Return [X, Y] of the center of cell containing provided text 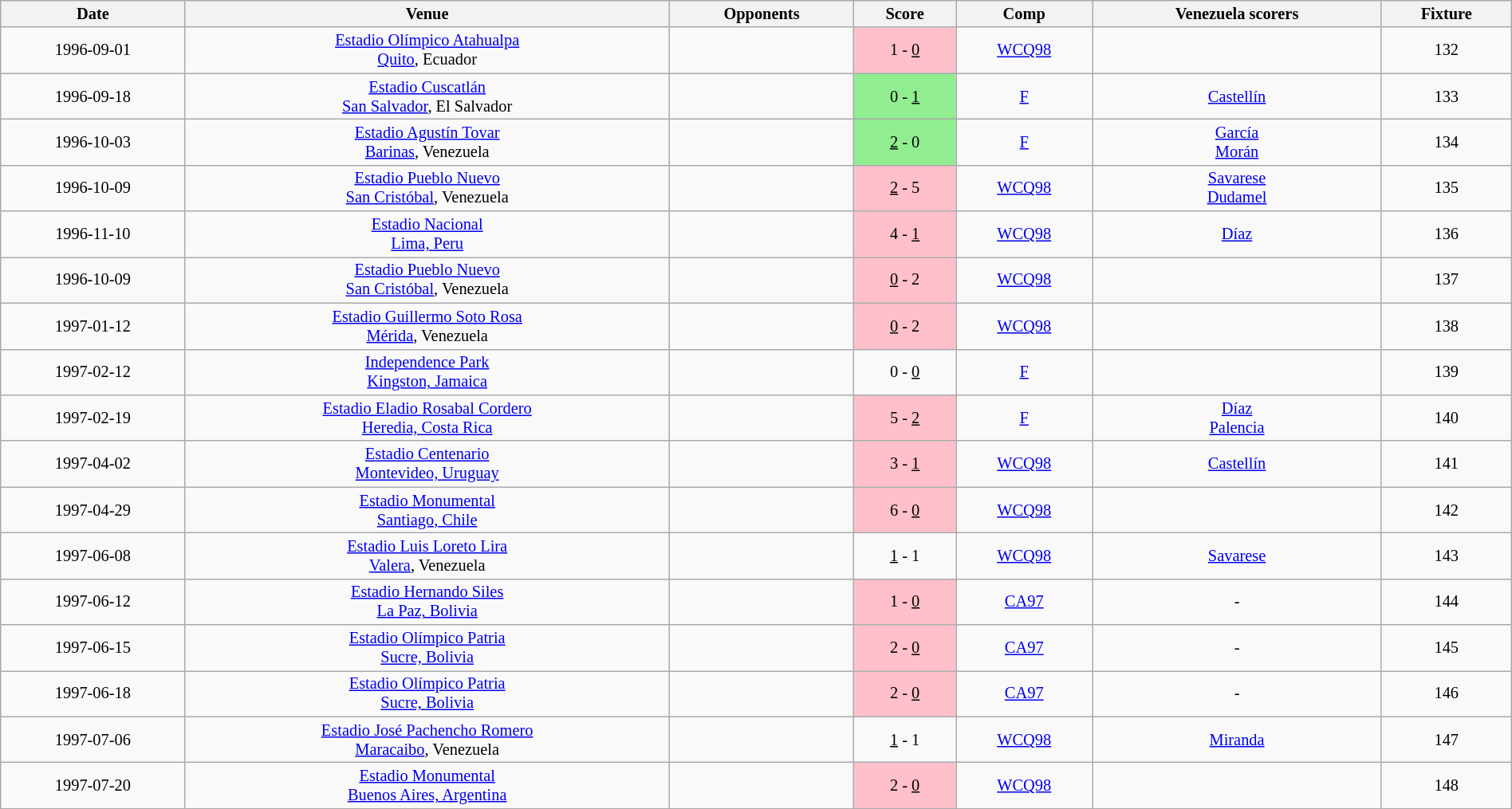
1996-10-03 [93, 142]
4 - 1 [905, 234]
1997-06-12 [93, 602]
3 - 1 [905, 464]
136 [1447, 234]
2 - 5 [905, 188]
132 [1447, 50]
144 [1447, 602]
Comp [1024, 14]
1997-07-20 [93, 785]
Opponents [761, 14]
Estadio Olímpico AtahualpaQuito, Ecuador [427, 50]
Estadio MonumentalBuenos Aires, Argentina [427, 785]
Estadio Guillermo Soto RosaMérida, Venezuela [427, 326]
140 [1447, 418]
145 [1447, 648]
Independence ParkKingston, Jamaica [427, 372]
0 - 1 [905, 96]
Estadio Luis Loreto LiraValera, Venezuela [427, 556]
1996-11-10 [93, 234]
6 - 0 [905, 510]
147 [1447, 740]
1997-01-12 [93, 326]
1997-04-29 [93, 510]
148 [1447, 785]
Estadio NacionalLima, Peru [427, 234]
Estadio CuscatlánSan Salvador, El Salvador [427, 96]
5 - 2 [905, 418]
133 [1447, 96]
Estadio Hernando SilesLa Paz, Bolivia [427, 602]
1997-06-18 [93, 693]
Díaz Palencia [1237, 418]
143 [1447, 556]
Estadio MonumentalSantiago, Chile [427, 510]
141 [1447, 464]
1997-02-19 [93, 418]
138 [1447, 326]
Estadio Agustín TovarBarinas, Venezuela [427, 142]
135 [1447, 188]
Venue [427, 14]
146 [1447, 693]
1997-06-08 [93, 556]
Savarese [1237, 556]
1997-02-12 [93, 372]
1996-09-01 [93, 50]
Savarese Dudamel [1237, 188]
Díaz [1237, 234]
Date [93, 14]
142 [1447, 510]
1996-09-18 [93, 96]
Miranda [1237, 740]
0 - 0 [905, 372]
Estadio José Pachencho RomeroMaracaibo, Venezuela [427, 740]
Score [905, 14]
134 [1447, 142]
Estadio CentenarioMontevideo, Uruguay [427, 464]
139 [1447, 372]
Fixture [1447, 14]
Venezuela scorers [1237, 14]
Estadio Eladio Rosabal CorderoHeredia, Costa Rica [427, 418]
García Morán [1237, 142]
1997-07-06 [93, 740]
137 [1447, 280]
1997-04-02 [93, 464]
1997-06-15 [93, 648]
